Determine the (X, Y) coordinate at the center of the cell enclosing the given text.  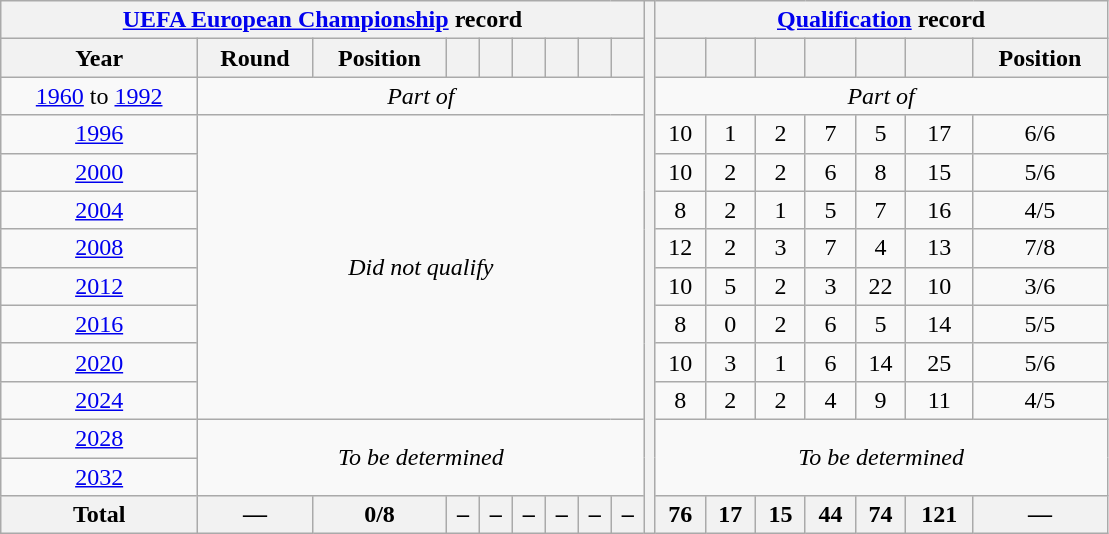
2016 (100, 324)
12 (680, 248)
0 (730, 324)
9 (881, 400)
25 (940, 362)
76 (680, 515)
Year (100, 58)
5/5 (1040, 324)
0/8 (379, 515)
2020 (100, 362)
74 (881, 515)
7/8 (1040, 248)
Round (256, 58)
2028 (100, 438)
16 (940, 210)
22 (881, 286)
Did not qualify (422, 267)
13 (940, 248)
2004 (100, 210)
1960 to 1992 (100, 96)
2032 (100, 477)
11 (940, 400)
6/6 (1040, 134)
2012 (100, 286)
UEFA European Championship record (322, 20)
Total (100, 515)
3/6 (1040, 286)
Qualification record (881, 20)
2000 (100, 172)
121 (940, 515)
44 (830, 515)
1996 (100, 134)
2024 (100, 400)
2008 (100, 248)
